Detect which cell encompasses the target text, then output its [x, y] center coordinate. 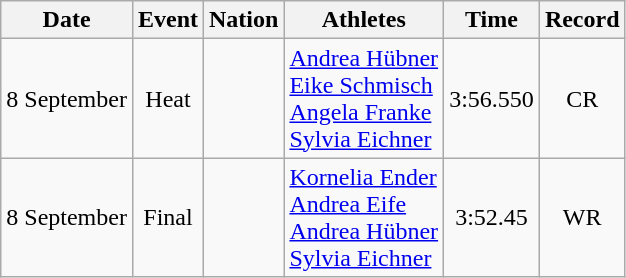
CR [582, 98]
Andrea HübnerEike SchmischAngela FrankeSylvia Eichner [364, 98]
Heat [168, 98]
Nation [244, 20]
3:52.45 [492, 218]
3:56.550 [492, 98]
Time [492, 20]
WR [582, 218]
Athletes [364, 20]
Event [168, 20]
Final [168, 218]
Kornelia EnderAndrea EifeAndrea HübnerSylvia Eichner [364, 218]
Date [67, 20]
Record [582, 20]
